Extract the [X, Y] coordinate from the center of the cell holding the provided text.  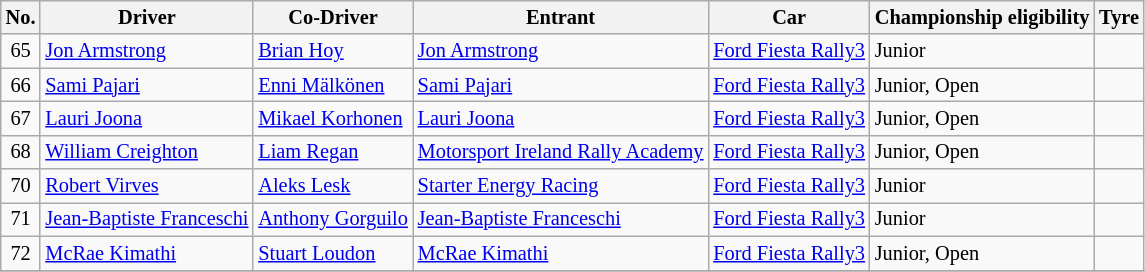
Brian Hoy [332, 51]
66 [21, 85]
72 [21, 253]
Starter Energy Racing [561, 186]
Entrant [561, 17]
No. [21, 17]
Mikael Korhonen [332, 118]
William Creighton [146, 152]
Driver [146, 17]
Championship eligibility [982, 17]
68 [21, 152]
Tyre [1119, 17]
Stuart Loudon [332, 253]
Liam Regan [332, 152]
Anthony Gorguilo [332, 219]
Motorsport Ireland Rally Academy [561, 152]
67 [21, 118]
65 [21, 51]
71 [21, 219]
70 [21, 186]
Car [788, 17]
Enni Mälkönen [332, 85]
Aleks Lesk [332, 186]
Co-Driver [332, 17]
Robert Virves [146, 186]
